From the cell containing the given text, extract its center point as [x, y] coordinate. 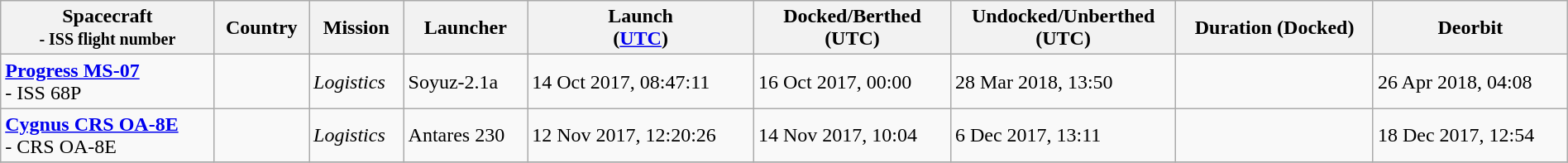
18 Dec 2017, 12:54 [1470, 136]
Soyuz-2.1a [466, 81]
12 Nov 2017, 12:20:26 [641, 136]
28 Mar 2018, 13:50 [1063, 81]
6 Dec 2017, 13:11 [1063, 136]
Undocked/Unberthed(UTC) [1063, 28]
Cygnus CRS OA-8E - CRS OA-8E [108, 136]
26 Apr 2018, 04:08 [1470, 81]
14 Nov 2017, 10:04 [853, 136]
Country [261, 28]
Launcher [466, 28]
Progress MS-07 - ISS 68P [108, 81]
Duration (Docked) [1275, 28]
16 Oct 2017, 00:00 [853, 81]
Docked/Berthed(UTC) [853, 28]
Deorbit [1470, 28]
Spacecraft- ISS flight number [108, 28]
14 Oct 2017, 08:47:11 [641, 81]
Launch(UTC) [641, 28]
Antares 230 [466, 136]
Mission [357, 28]
